For the text-containing cell, return its midpoint in [x, y] coordinate format. 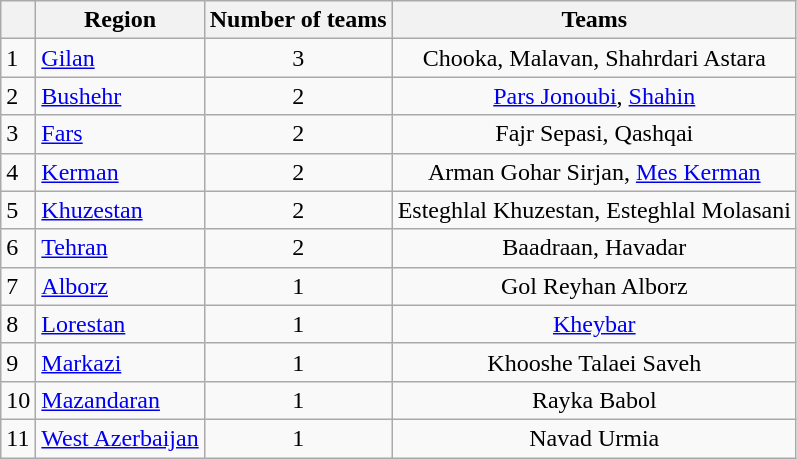
5 [18, 210]
Gol Reyhan Alborz [594, 286]
7 [18, 286]
11 [18, 438]
West Azerbaijan [120, 438]
Markazi [120, 362]
Pars Jonoubi, Shahin [594, 96]
4 [18, 172]
Rayka Babol [594, 400]
Chooka, Malavan, Shahrdari Astara [594, 58]
Esteghlal Khuzestan, Esteghlal Molasani [594, 210]
Lorestan [120, 324]
Fajr Sepasi, Qashqai [594, 134]
Mazandaran [120, 400]
6 [18, 248]
Region [120, 20]
Navad Urmia [594, 438]
Kerman [120, 172]
Fars [120, 134]
Alborz [120, 286]
Baadraan, Havadar [594, 248]
Teams [594, 20]
9 [18, 362]
Gilan [120, 58]
Khooshe Talaei Saveh [594, 362]
10 [18, 400]
8 [18, 324]
Kheybar [594, 324]
Arman Gohar Sirjan, Mes Kerman [594, 172]
Khuzestan [120, 210]
Tehran [120, 248]
Bushehr [120, 96]
Number of teams [298, 20]
